Determine the (X, Y) coordinate at the center of the cell enclosing the given text.  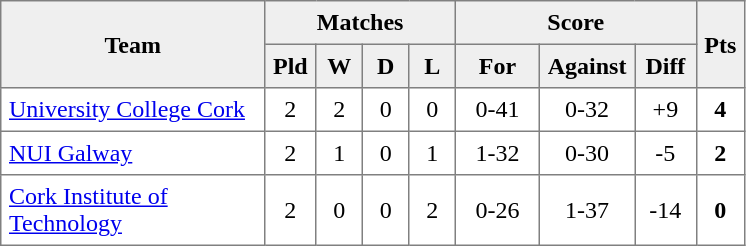
Matches (360, 23)
-14 (666, 210)
Pts (720, 44)
4 (720, 110)
Pld (290, 66)
0-30 (586, 153)
Against (586, 66)
L (432, 66)
Diff (666, 66)
0-32 (586, 110)
0-41 (497, 110)
For (497, 66)
University College Cork (133, 110)
Score (576, 23)
1-37 (586, 210)
D (385, 66)
+9 (666, 110)
Team (133, 44)
1-32 (497, 153)
NUI Galway (133, 153)
Cork Institute of Technology (133, 210)
0-26 (497, 210)
W (339, 66)
-5 (666, 153)
